Output the [x, y] coordinate of the center of the cell containing the given text.  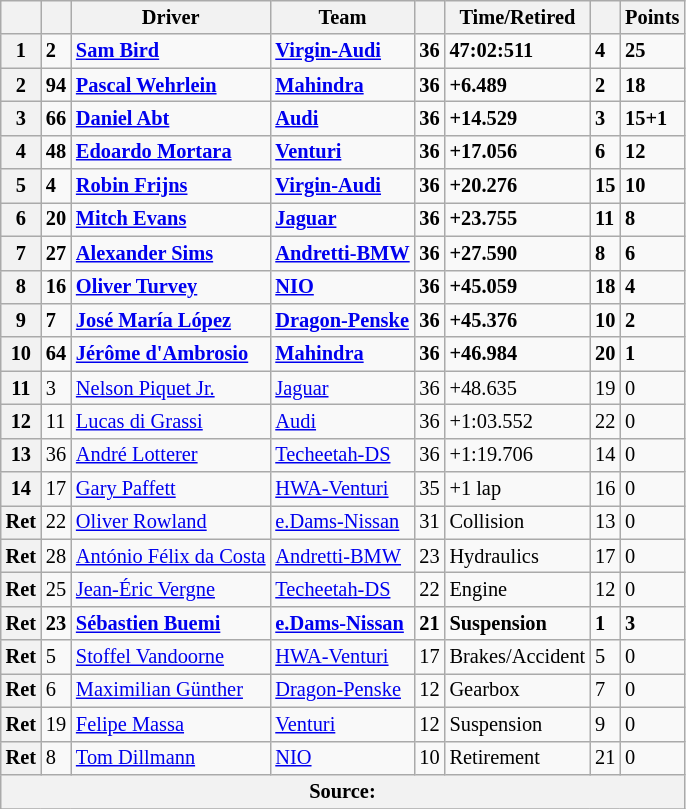
Nelson Piquet Jr. [170, 388]
Maximilian Günther [170, 690]
28 [56, 556]
António Félix da Costa [170, 556]
Team [342, 17]
Gary Paffett [170, 489]
Tom Dillmann [170, 758]
+17.056 [518, 152]
+45.376 [518, 320]
Robin Frijns [170, 186]
Gearbox [518, 690]
Felipe Massa [170, 724]
Time/Retired [518, 17]
Pascal Wehrlein [170, 85]
Stoffel Vandoorne [170, 657]
+46.984 [518, 354]
Oliver Rowland [170, 522]
94 [56, 85]
27 [56, 253]
Edoardo Mortara [170, 152]
Sébastien Buemi [170, 623]
+27.590 [518, 253]
15+1 [652, 118]
35 [430, 489]
48 [56, 152]
+45.059 [518, 287]
64 [56, 354]
Mitch Evans [170, 219]
+1:03.552 [518, 421]
+6.489 [518, 85]
André Lotterer [170, 455]
47:02:511 [518, 51]
Source: [342, 791]
+23.755 [518, 219]
+1:19.706 [518, 455]
Daniel Abt [170, 118]
Hydraulics [518, 556]
Engine [518, 589]
Driver [170, 17]
+48.635 [518, 388]
66 [56, 118]
+1 lap [518, 489]
Lucas di Grassi [170, 421]
Sam Bird [170, 51]
15 [605, 186]
Jérôme d'Ambrosio [170, 354]
31 [430, 522]
Points [652, 17]
Collision [518, 522]
+14.529 [518, 118]
Retirement [518, 758]
Jean-Éric Vergne [170, 589]
José María López [170, 320]
Oliver Turvey [170, 287]
+20.276 [518, 186]
Brakes/Accident [518, 657]
Alexander Sims [170, 253]
